Detect which cell encompasses the target text, then output its (X, Y) center coordinate. 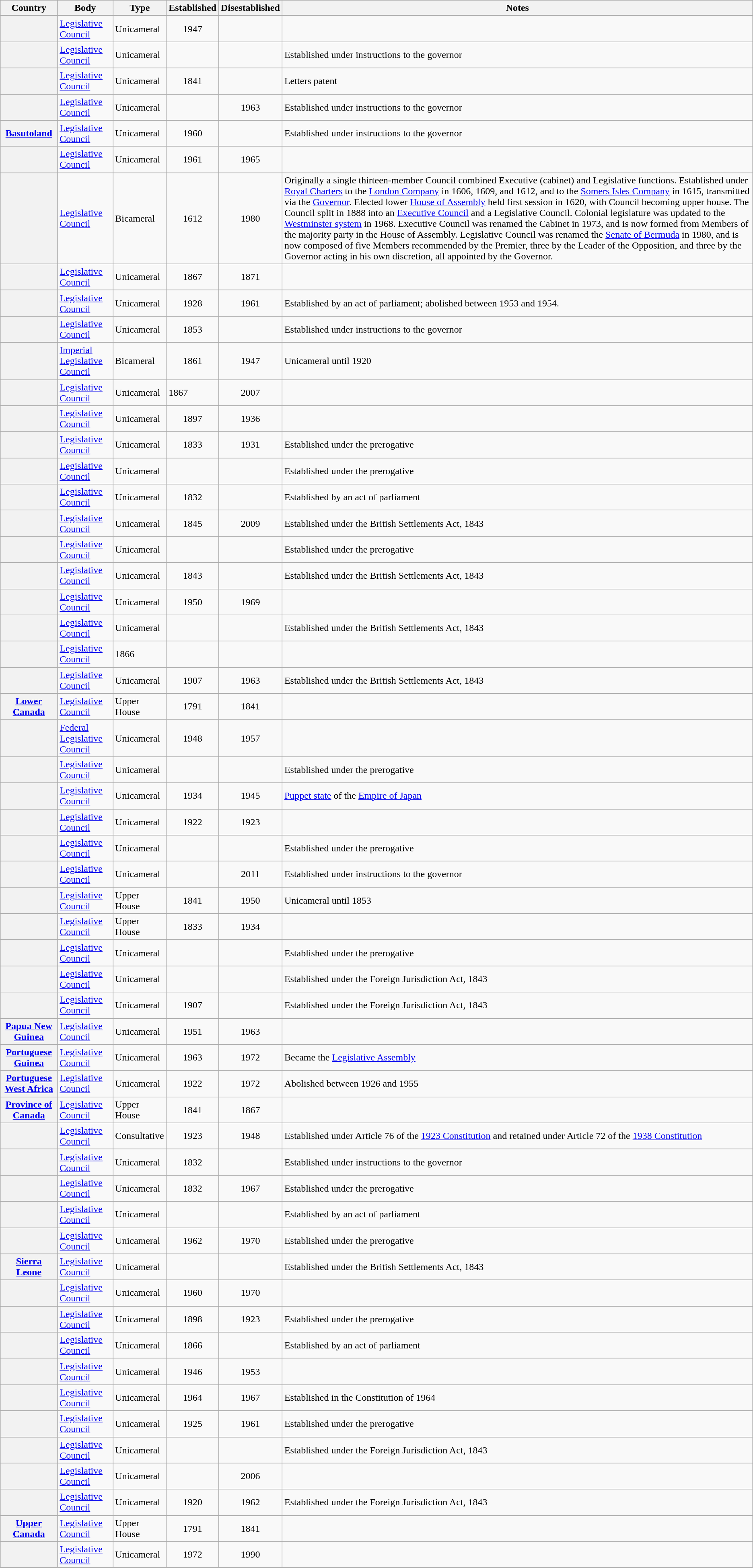
1946 (193, 1371)
Abolished between 1926 and 1955 (517, 1083)
1951 (193, 1031)
2011 (251, 874)
Upper Canada (29, 1528)
Consultative (140, 1136)
Became the Legislative Assembly (517, 1058)
Federal Legislative Council (85, 738)
1920 (193, 1502)
Unicameral until 1920 (517, 361)
1990 (251, 1555)
2007 (251, 393)
1964 (193, 1398)
Puppet state of the Empire of Japan (517, 795)
Lower Canada (29, 706)
1898 (193, 1319)
1843 (193, 576)
Established under Article 76 of the 1923 Constitution and retained under Article 72 of the 1938 Constitution (517, 1136)
1969 (251, 602)
1861 (193, 361)
Notes (517, 8)
Sierra Leone (29, 1267)
Portuguese West Africa (29, 1083)
Established in the Constitution of 1964 (517, 1398)
Basutoland (29, 134)
1853 (193, 329)
Portuguese Guinea (29, 1058)
1871 (251, 277)
Province of Canada (29, 1110)
1945 (251, 795)
Country (29, 8)
Disestablished (251, 8)
Letters patent (517, 81)
1957 (251, 738)
2009 (251, 524)
Unicameral until 1853 (517, 901)
Imperial Legislative Council (85, 361)
Type (140, 8)
1965 (251, 159)
1612 (193, 218)
1925 (193, 1424)
2006 (251, 1476)
1980 (251, 218)
1845 (193, 524)
Body (85, 8)
1897 (193, 419)
Established by an act of parliament; abolished between 1953 and 1954. (517, 303)
1931 (251, 445)
1928 (193, 303)
Established (193, 8)
Papua New Guinea (29, 1031)
1936 (251, 419)
1953 (251, 1371)
